Capture the cell that displays the provided text and extract its (X, Y) central coordinate. 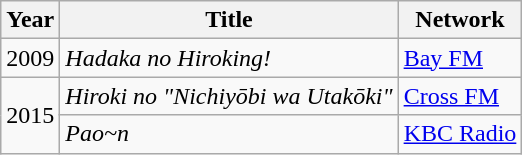
Year (30, 20)
Pao~n (229, 134)
Cross FM (460, 96)
2009 (30, 58)
2015 (30, 115)
Hiroki no "Nichiyōbi wa Utakōki" (229, 96)
Bay FM (460, 58)
KBC Radio (460, 134)
Title (229, 20)
Hadaka no Hiroking! (229, 58)
Network (460, 20)
